Pinpoint the cell where the given text exists, returning its (X, Y) midpoint coordinate. 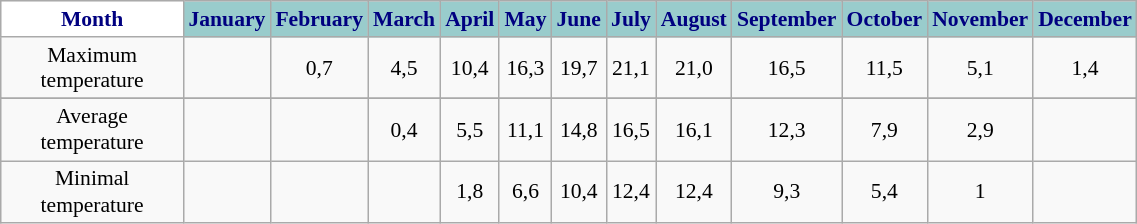
Minimal temperature (92, 192)
March (404, 19)
7,9 (885, 130)
November (980, 19)
0,7 (319, 68)
11,5 (885, 68)
21,0 (694, 68)
Average temperature (92, 130)
Month (92, 19)
July (631, 19)
August (694, 19)
14,8 (580, 130)
1,4 (1085, 68)
September (787, 19)
January (226, 19)
October (885, 19)
5,1 (980, 68)
9,3 (787, 192)
0,4 (404, 130)
21,1 (631, 68)
4,5 (404, 68)
5,5 (470, 130)
February (319, 19)
5,4 (885, 192)
December (1085, 19)
11,1 (525, 130)
Maximum temperature (92, 68)
June (580, 19)
19,7 (580, 68)
May (525, 19)
6,6 (525, 192)
1 (980, 192)
April (470, 19)
12,3 (787, 130)
16,1 (694, 130)
1,8 (470, 192)
16,3 (525, 68)
2,9 (980, 130)
